Pinpoint the cell where the given text exists, returning its [X, Y] midpoint coordinate. 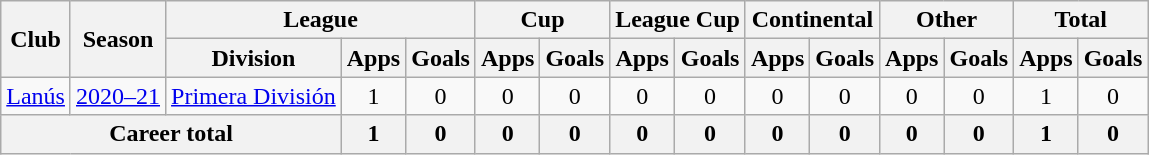
Cup [542, 20]
2020–21 [118, 96]
Lanús [36, 96]
Primera División [254, 96]
Club [36, 39]
Continental [812, 20]
Career total [171, 134]
Division [254, 58]
League [321, 20]
Total [1081, 20]
Other [947, 20]
Season [118, 39]
League Cup [678, 20]
